From the cell containing the given text, extract its center point as (x, y) coordinate. 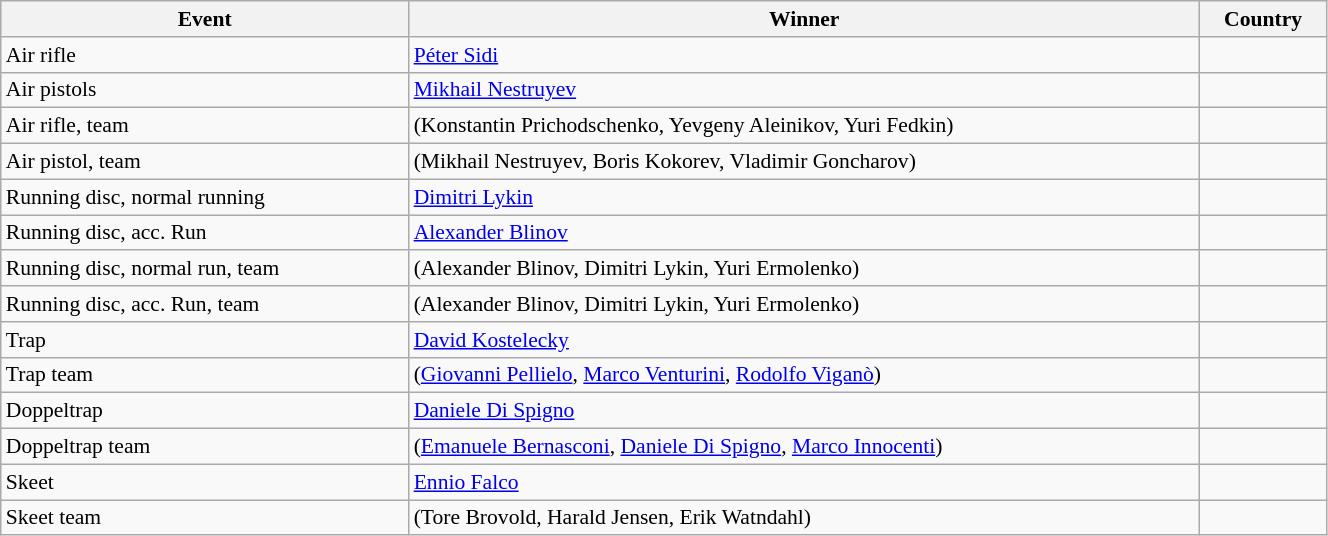
Doppeltrap team (205, 447)
Running disc, normal run, team (205, 269)
(Tore Brovold, Harald Jensen, Erik Watndahl) (804, 518)
Dimitri Lykin (804, 197)
(Giovanni Pellielo, Marco Venturini, Rodolfo Viganò) (804, 375)
Air rifle (205, 55)
Skeet team (205, 518)
Country (1264, 19)
Event (205, 19)
(Konstantin Prichodschenko, Yevgeny Aleinikov, Yuri Fedkin) (804, 126)
Air pistols (205, 90)
Skeet (205, 482)
Péter Sidi (804, 55)
Trap team (205, 375)
Mikhail Nestruyev (804, 90)
Running disc, normal running (205, 197)
Doppeltrap (205, 411)
Trap (205, 340)
Ennio Falco (804, 482)
(Emanuele Bernasconi, Daniele Di Spigno, Marco Innocenti) (804, 447)
David Kostelecky (804, 340)
Running disc, acc. Run (205, 233)
Daniele Di Spigno (804, 411)
(Mikhail Nestruyev, Boris Kokorev, Vladimir Goncharov) (804, 162)
Winner (804, 19)
Running disc, acc. Run, team (205, 304)
Air pistol, team (205, 162)
Air rifle, team (205, 126)
Alexander Blinov (804, 233)
